Output the [X, Y] coordinate of the center of the cell containing the given text.  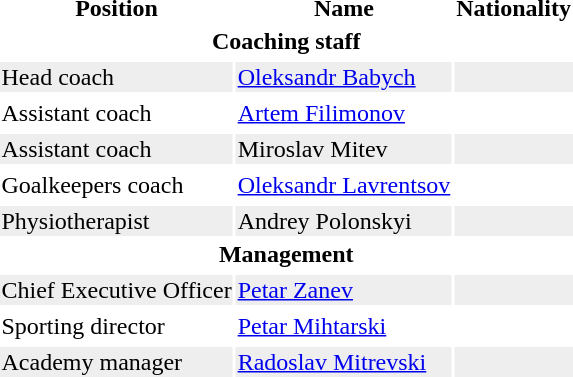
Academy manager [116, 362]
Chief Executive Officer [116, 290]
Oleksandr Lavrentsov [344, 185]
Andrey Polonskyi [344, 221]
Goalkeepers coach [116, 185]
Petar Zanev [344, 290]
Coaching staff [286, 41]
Miroslav Mitev [344, 149]
Petar Mihtarski [344, 326]
Sporting director [116, 326]
Head coach [116, 77]
Radoslav Mitrevski [344, 362]
Oleksandr Babych [344, 77]
Artem Filimonov [344, 113]
Physiotherapist [116, 221]
Management [286, 254]
